For the text-containing cell, return its midpoint in (X, Y) coordinate format. 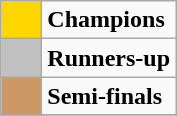
Semi-finals (109, 96)
Champions (109, 20)
Runners-up (109, 58)
